Output the [X, Y] coordinate of the center of the cell containing the given text.  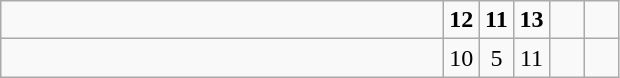
12 [462, 20]
10 [462, 58]
13 [532, 20]
5 [496, 58]
